Scan for the cell matching the given text and deliver its [X, Y] coordinate at center. 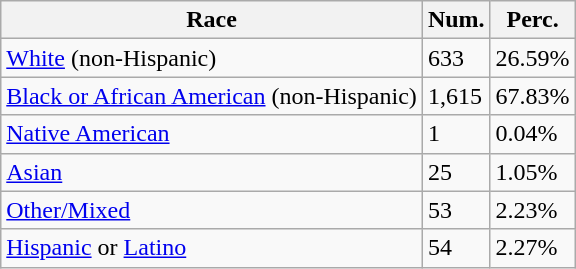
Black or African American (non-Hispanic) [212, 96]
633 [456, 58]
Race [212, 20]
Native American [212, 134]
Other/Mixed [212, 210]
1,615 [456, 96]
Hispanic or Latino [212, 248]
2.27% [532, 248]
26.59% [532, 58]
Perc. [532, 20]
1.05% [532, 172]
53 [456, 210]
25 [456, 172]
White (non-Hispanic) [212, 58]
Num. [456, 20]
54 [456, 248]
Asian [212, 172]
67.83% [532, 96]
2.23% [532, 210]
1 [456, 134]
0.04% [532, 134]
